Output the [X, Y] coordinate of the center of the cell containing the given text.  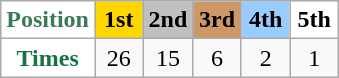
Times [48, 58]
Position [48, 20]
6 [218, 58]
26 [118, 58]
5th [314, 20]
3rd [218, 20]
1 [314, 58]
2nd [168, 20]
1st [118, 20]
4th [266, 20]
15 [168, 58]
2 [266, 58]
